For the text-containing cell, return its midpoint in (x, y) coordinate format. 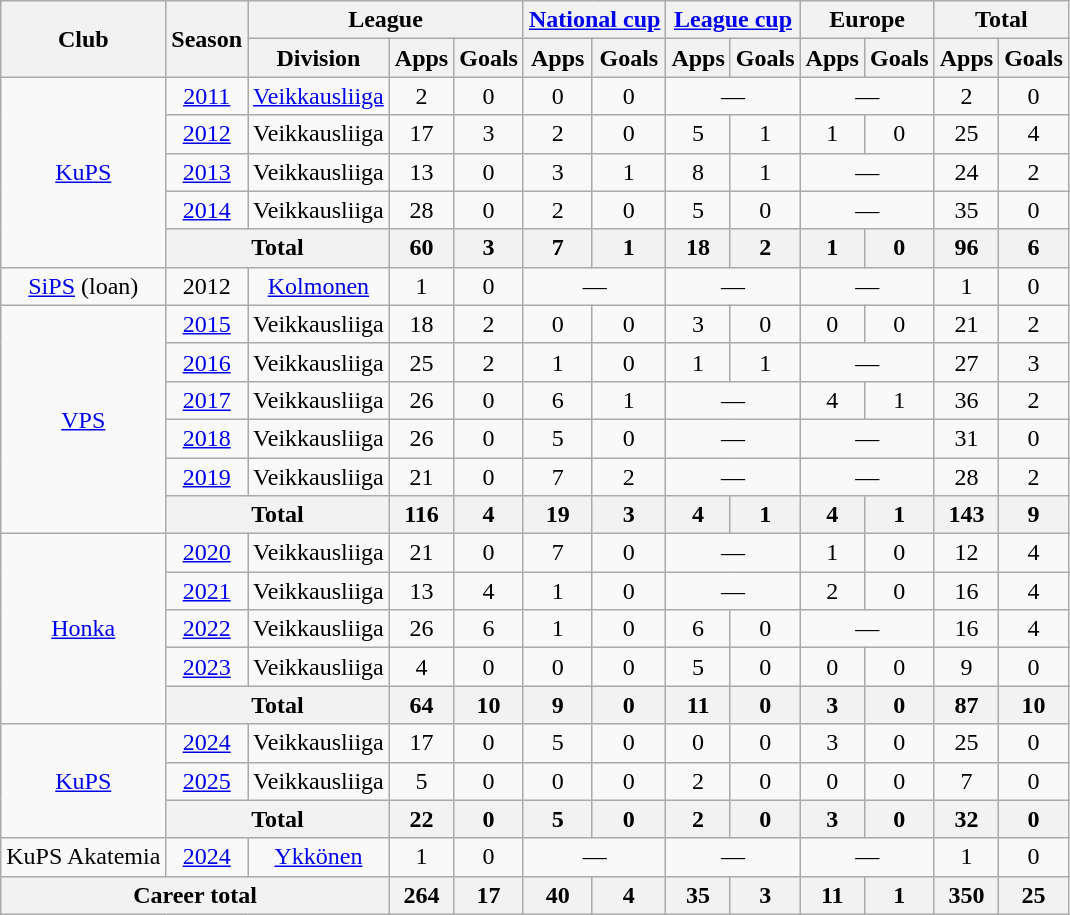
Ykkönen (319, 857)
2014 (207, 210)
Club (84, 39)
KuPS Akatemia (84, 857)
24 (966, 172)
2019 (207, 477)
27 (966, 362)
SiPS (loan) (84, 286)
264 (421, 895)
2011 (207, 96)
12 (966, 553)
Division (319, 58)
VPS (84, 419)
2021 (207, 591)
2017 (207, 400)
2022 (207, 629)
2020 (207, 553)
19 (557, 515)
22 (421, 819)
Europe (867, 20)
2025 (207, 781)
116 (421, 515)
Career total (196, 895)
League cup (733, 20)
350 (966, 895)
National cup (594, 20)
League (386, 20)
60 (421, 248)
87 (966, 705)
36 (966, 400)
2015 (207, 324)
31 (966, 438)
2013 (207, 172)
2016 (207, 362)
32 (966, 819)
2023 (207, 667)
143 (966, 515)
96 (966, 248)
8 (698, 172)
40 (557, 895)
Honka (84, 629)
Kolmonen (319, 286)
64 (421, 705)
Season (207, 39)
2018 (207, 438)
